Return the [x, y] coordinate for the center point of the cell that contains the specified text.  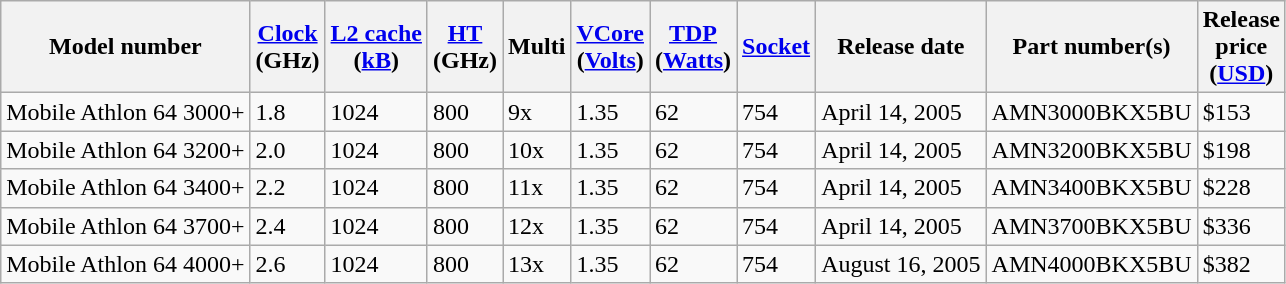
Mobile Athlon 64 3700+ [126, 226]
Release date [901, 47]
13x [536, 264]
August 16, 2005 [901, 264]
Mobile Athlon 64 3000+ [126, 112]
10x [536, 150]
$228 [1241, 188]
$198 [1241, 150]
HT(GHz) [464, 47]
2.6 [288, 264]
9x [536, 112]
11x [536, 188]
Mobile Athlon 64 3200+ [126, 150]
$153 [1241, 112]
2.0 [288, 150]
1.8 [288, 112]
2.4 [288, 226]
Socket [776, 47]
Model number [126, 47]
TDP(Watts) [694, 47]
Clock(GHz) [288, 47]
12x [536, 226]
AMN3000BKX5BU [1092, 112]
Mobile Athlon 64 4000+ [126, 264]
AMN3700BKX5BU [1092, 226]
$382 [1241, 264]
$336 [1241, 226]
VCore(Volts) [610, 47]
2.2 [288, 188]
AMN3400BKX5BU [1092, 188]
Mobile Athlon 64 3400+ [126, 188]
Part number(s) [1092, 47]
AMN3200BKX5BU [1092, 150]
Multi [536, 47]
L2 cache(kB) [376, 47]
Releaseprice(USD) [1241, 47]
AMN4000BKX5BU [1092, 264]
